Search for the cell housing the specified text and yield its (X, Y) center coordinate. 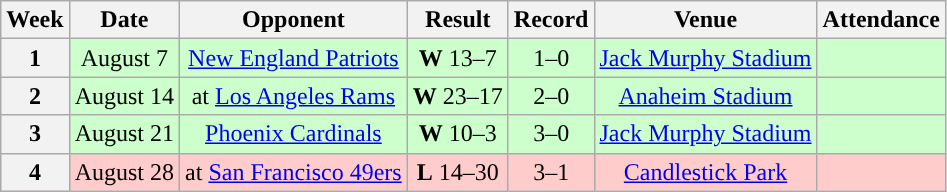
Result (458, 20)
W 13–7 (458, 58)
Anaheim Stadium (706, 96)
Week (35, 20)
Date (124, 20)
L 14–30 (458, 172)
at Los Angeles Rams (294, 96)
1–0 (551, 58)
3–0 (551, 134)
New England Patriots (294, 58)
Record (551, 20)
3–1 (551, 172)
W 10–3 (458, 134)
3 (35, 134)
Venue (706, 20)
2 (35, 96)
Attendance (881, 20)
Candlestick Park (706, 172)
2–0 (551, 96)
August 21 (124, 134)
Opponent (294, 20)
1 (35, 58)
August 28 (124, 172)
at San Francisco 49ers (294, 172)
4 (35, 172)
W 23–17 (458, 96)
August 14 (124, 96)
Phoenix Cardinals (294, 134)
August 7 (124, 58)
